Search for the cell housing the specified text and yield its [x, y] center coordinate. 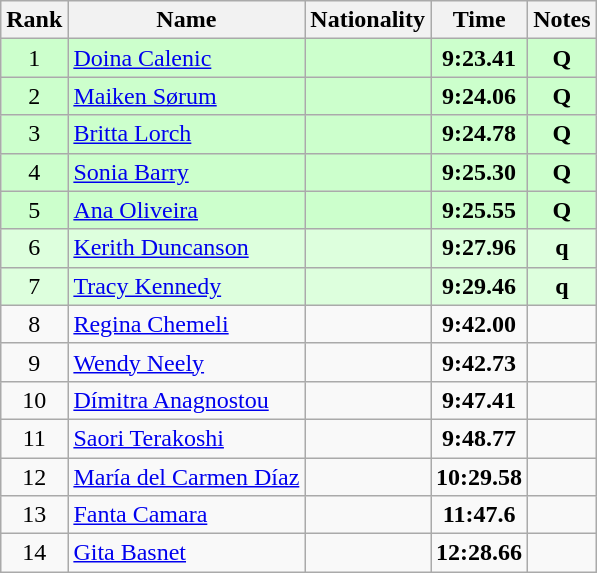
7 [34, 286]
Wendy Neely [186, 362]
Sonia Barry [186, 172]
9:27.96 [480, 248]
Doina Calenic [186, 58]
9:47.41 [480, 400]
Maiken Sørum [186, 96]
Fanta Camara [186, 515]
Nationality [368, 20]
8 [34, 324]
5 [34, 210]
Rank [34, 20]
Dímitra Anagnostou [186, 400]
9 [34, 362]
10:29.58 [480, 477]
Name [186, 20]
10 [34, 400]
9:42.73 [480, 362]
Tracy Kennedy [186, 286]
Gita Basnet [186, 553]
9:29.46 [480, 286]
9:24.06 [480, 96]
9:23.41 [480, 58]
Britta Lorch [186, 134]
María del Carmen Díaz [186, 477]
2 [34, 96]
9:24.78 [480, 134]
9:25.55 [480, 210]
Regina Chemeli [186, 324]
6 [34, 248]
12 [34, 477]
12:28.66 [480, 553]
9:42.00 [480, 324]
Time [480, 20]
14 [34, 553]
1 [34, 58]
9:48.77 [480, 438]
Saori Terakoshi [186, 438]
3 [34, 134]
11 [34, 438]
4 [34, 172]
Kerith Duncanson [186, 248]
11:47.6 [480, 515]
13 [34, 515]
Ana Oliveira [186, 210]
9:25.30 [480, 172]
Notes [562, 20]
